Output the (x, y) coordinate of the center of the cell containing the given text.  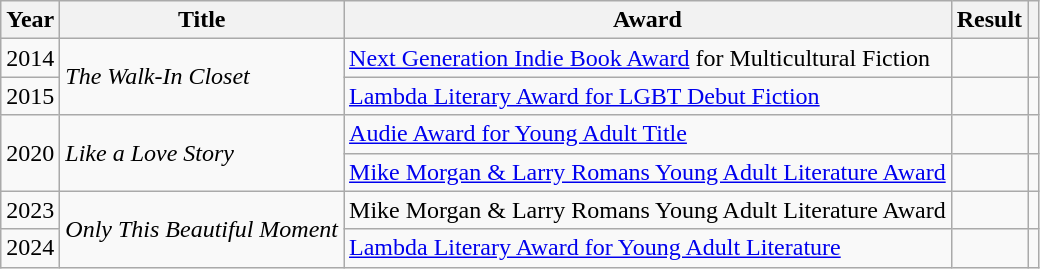
Like a Love Story (202, 153)
2024 (30, 248)
Result (989, 20)
Title (202, 20)
Year (30, 20)
2015 (30, 96)
Only This Beautiful Moment (202, 229)
2014 (30, 58)
The Walk-In Closet (202, 77)
Lambda Literary Award for Young Adult Literature (648, 248)
Lambda Literary Award for LGBT Debut Fiction (648, 96)
2023 (30, 210)
2020 (30, 153)
Next Generation Indie Book Award for Multicultural Fiction (648, 58)
Award (648, 20)
Audie Award for Young Adult Title (648, 134)
